Detect which cell encompasses the target text, then output its [x, y] center coordinate. 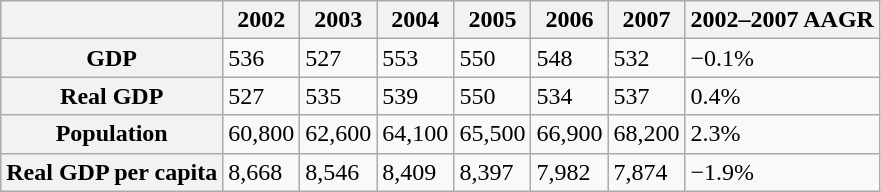
0.4% [782, 96]
65,500 [492, 134]
GDP [112, 58]
Real GDP [112, 96]
68,200 [646, 134]
8,409 [416, 172]
536 [262, 58]
8,668 [262, 172]
537 [646, 96]
8,397 [492, 172]
2.3% [782, 134]
532 [646, 58]
7,874 [646, 172]
2005 [492, 20]
2002–2007 AAGR [782, 20]
2004 [416, 20]
2007 [646, 20]
Population [112, 134]
−1.9% [782, 172]
66,900 [570, 134]
64,100 [416, 134]
62,600 [338, 134]
548 [570, 58]
535 [338, 96]
534 [570, 96]
2002 [262, 20]
553 [416, 58]
2003 [338, 20]
2006 [570, 20]
60,800 [262, 134]
8,546 [338, 172]
7,982 [570, 172]
539 [416, 96]
Real GDP per capita [112, 172]
−0.1% [782, 58]
